Capture the cell that displays the provided text and extract its (x, y) central coordinate. 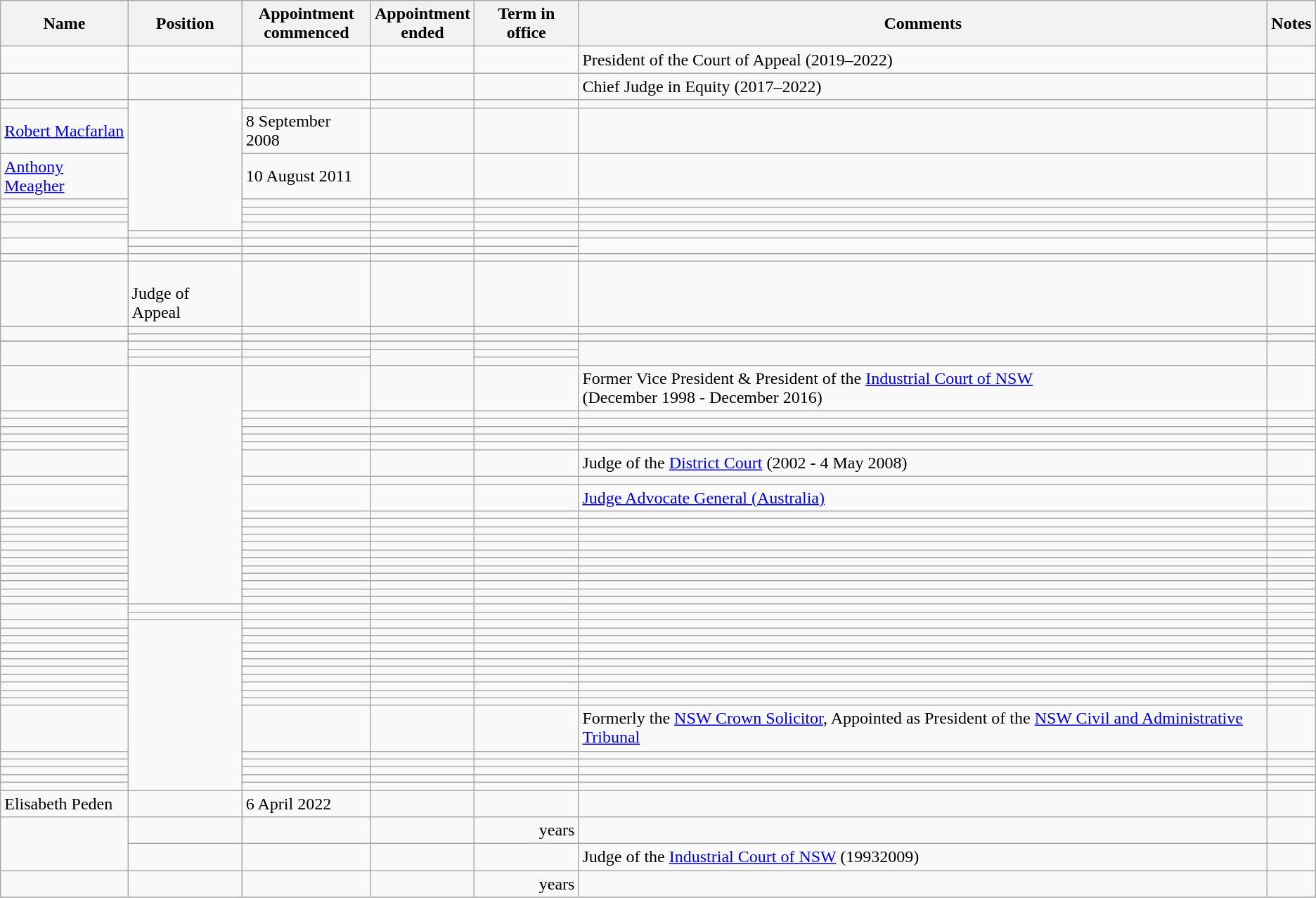
Robert Macfarlan (65, 131)
Judge of the Industrial Court of NSW (19932009) (923, 857)
Name (65, 24)
Former Vice President & President of the Industrial Court of NSW(December 1998 - December 2016) (923, 388)
Anthony Meagher (65, 176)
Judge of Appeal (185, 294)
Elisabeth Peden (65, 804)
6 April 2022 (307, 804)
Judge of the District Court (2002 - 4 May 2008) (923, 463)
President of the Court of Appeal (2019–2022) (923, 60)
Position (185, 24)
Formerly the NSW Crown Solicitor, Appointed as President of the NSW Civil and Administrative Tribunal (923, 729)
10 August 2011 (307, 176)
Notes (1291, 24)
8 September 2008 (307, 131)
Comments (923, 24)
Judge Advocate General (Australia) (923, 497)
Chief Judge in Equity (2017–2022) (923, 86)
Appointmentcommenced (307, 24)
Term in office (527, 24)
Appointmentended (422, 24)
